Extract the [x, y] coordinate from the center of the cell holding the provided text.  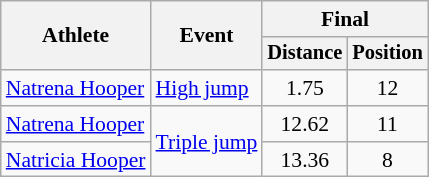
Final [344, 19]
1.75 [304, 88]
Triple jump [207, 142]
Position [387, 54]
11 [387, 124]
Distance [304, 54]
High jump [207, 88]
12 [387, 88]
Event [207, 36]
Athlete [76, 36]
12.62 [304, 124]
